Find where the given text appears and provide that cell's center as [X, Y] coordinate. 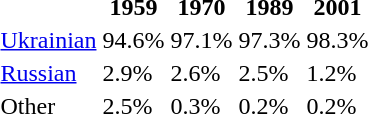
97.3% [270, 40]
2.5% [270, 73]
2.9% [134, 73]
97.1% [202, 40]
2.6% [202, 73]
94.6% [134, 40]
